Locate the cell with the specified text and output its [X, Y] center coordinate. 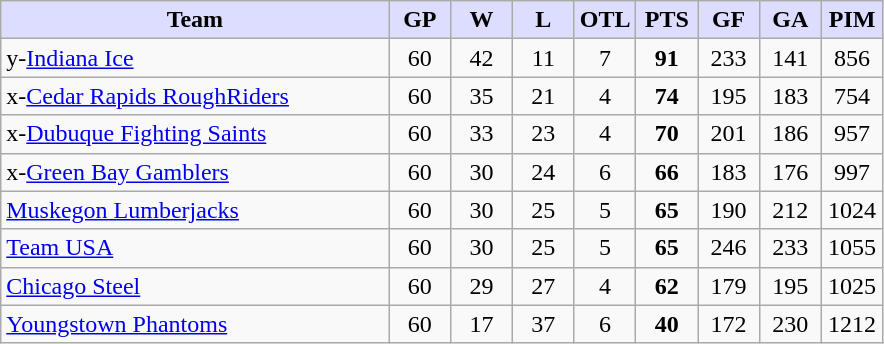
21 [543, 96]
11 [543, 58]
37 [543, 324]
PIM [852, 20]
179 [729, 286]
GF [729, 20]
OTL [605, 20]
176 [790, 172]
x-Dubuque Fighting Saints [195, 134]
29 [482, 286]
62 [667, 286]
1212 [852, 324]
212 [790, 210]
PTS [667, 20]
Muskegon Lumberjacks [195, 210]
1024 [852, 210]
Chicago Steel [195, 286]
856 [852, 58]
70 [667, 134]
172 [729, 324]
201 [729, 134]
230 [790, 324]
190 [729, 210]
L [543, 20]
23 [543, 134]
Youngstown Phantoms [195, 324]
957 [852, 134]
GA [790, 20]
754 [852, 96]
y-Indiana Ice [195, 58]
74 [667, 96]
1025 [852, 286]
GP [420, 20]
141 [790, 58]
997 [852, 172]
27 [543, 286]
33 [482, 134]
246 [729, 248]
17 [482, 324]
91 [667, 58]
24 [543, 172]
40 [667, 324]
x-Cedar Rapids RoughRiders [195, 96]
x-Green Bay Gamblers [195, 172]
42 [482, 58]
186 [790, 134]
35 [482, 96]
Team [195, 20]
66 [667, 172]
Team USA [195, 248]
W [482, 20]
1055 [852, 248]
7 [605, 58]
